Pinpoint the cell where the given text exists, returning its [X, Y] midpoint coordinate. 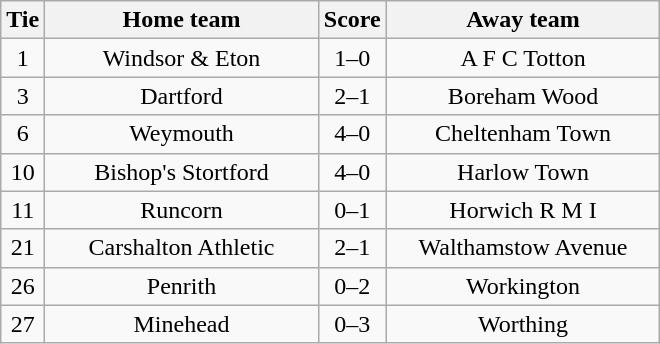
0–2 [352, 286]
Runcorn [182, 210]
1–0 [352, 58]
Dartford [182, 96]
Carshalton Athletic [182, 248]
1 [23, 58]
Workington [523, 286]
6 [23, 134]
Windsor & Eton [182, 58]
3 [23, 96]
Boreham Wood [523, 96]
Weymouth [182, 134]
21 [23, 248]
Minehead [182, 324]
Walthamstow Avenue [523, 248]
0–3 [352, 324]
10 [23, 172]
27 [23, 324]
Worthing [523, 324]
0–1 [352, 210]
Tie [23, 20]
Cheltenham Town [523, 134]
A F C Totton [523, 58]
Penrith [182, 286]
11 [23, 210]
26 [23, 286]
Score [352, 20]
Bishop's Stortford [182, 172]
Away team [523, 20]
Horwich R M I [523, 210]
Harlow Town [523, 172]
Home team [182, 20]
